Provide the [x, y] coordinate of the cell's center where the given text is located.  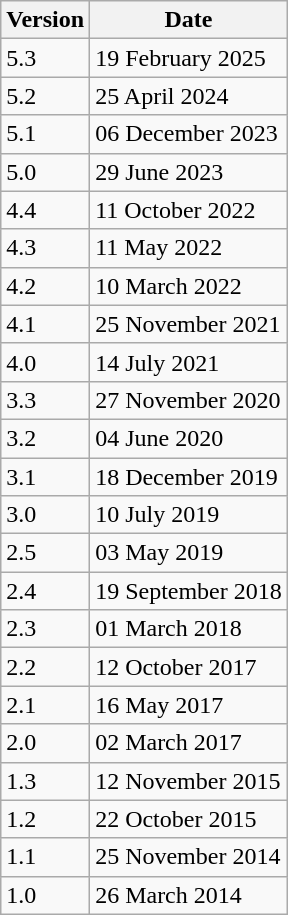
3.0 [46, 515]
5.0 [46, 172]
3.1 [46, 477]
2.4 [46, 591]
11 October 2022 [189, 210]
2.2 [46, 667]
01 March 2018 [189, 629]
19 September 2018 [189, 591]
16 May 2017 [189, 705]
1.2 [46, 819]
25 November 2021 [189, 324]
2.3 [46, 629]
04 June 2020 [189, 438]
3.2 [46, 438]
4.4 [46, 210]
29 June 2023 [189, 172]
11 May 2022 [189, 248]
19 February 2025 [189, 58]
06 December 2023 [189, 134]
12 October 2017 [189, 667]
12 November 2015 [189, 781]
22 October 2015 [189, 819]
10 July 2019 [189, 515]
5.3 [46, 58]
4.3 [46, 248]
26 March 2014 [189, 895]
02 March 2017 [189, 743]
4.2 [46, 286]
25 November 2014 [189, 857]
14 July 2021 [189, 362]
5.2 [46, 96]
1.3 [46, 781]
4.0 [46, 362]
2.5 [46, 553]
Version [46, 20]
2.1 [46, 705]
Date [189, 20]
1.0 [46, 895]
5.1 [46, 134]
03 May 2019 [189, 553]
2.0 [46, 743]
18 December 2019 [189, 477]
25 April 2024 [189, 96]
27 November 2020 [189, 400]
3.3 [46, 400]
4.1 [46, 324]
1.1 [46, 857]
10 March 2022 [189, 286]
